Return [x, y] of the center of cell containing provided text 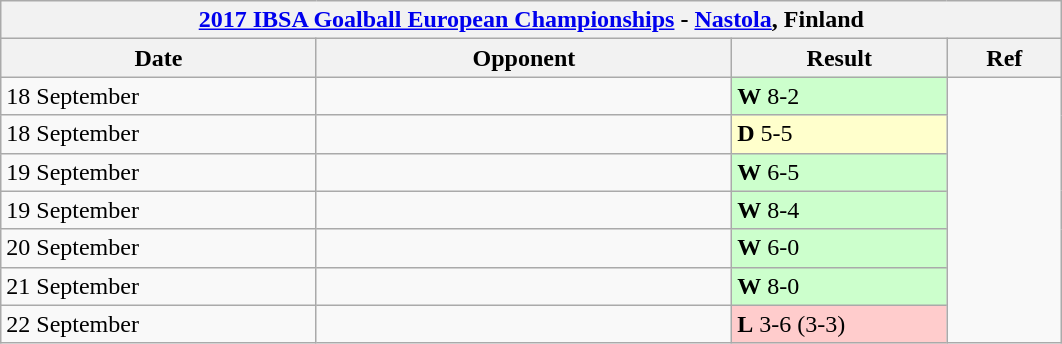
L 3-6 (3-3) [840, 324]
Opponent [524, 58]
22 September [158, 324]
W 8-2 [840, 96]
D 5-5 [840, 134]
Result [840, 58]
W 8-0 [840, 286]
W 6-5 [840, 172]
W 6-0 [840, 248]
Ref [1004, 58]
2017 IBSA Goalball European Championships - Nastola, Finland [532, 20]
Date [158, 58]
20 September [158, 248]
W 8-4 [840, 210]
21 September [158, 286]
